Locate the cell with the specified text and output its (X, Y) center coordinate. 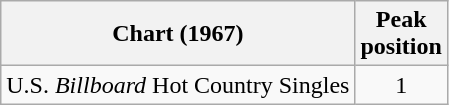
1 (401, 85)
Chart (1967) (178, 34)
U.S. Billboard Hot Country Singles (178, 85)
Peakposition (401, 34)
